Search for the cell housing the specified text and yield its (x, y) center coordinate. 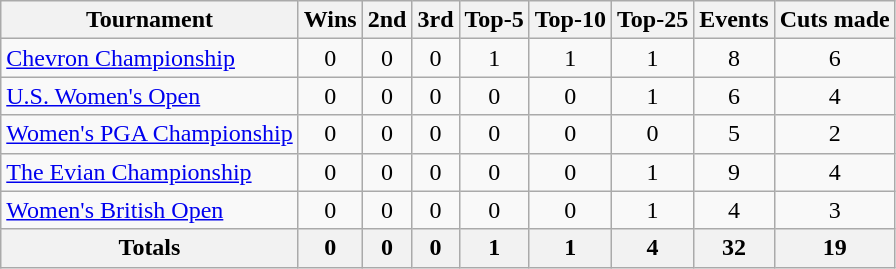
Women's PGA Championship (150, 134)
Totals (150, 248)
Chevron Championship (150, 58)
8 (734, 58)
Events (734, 20)
U.S. Women's Open (150, 96)
Cuts made (834, 20)
Wins (330, 20)
2 (834, 134)
9 (734, 172)
2nd (387, 20)
Tournament (150, 20)
The Evian Championship (150, 172)
3 (834, 210)
19 (834, 248)
Top-25 (652, 20)
5 (734, 134)
Women's British Open (150, 210)
3rd (436, 20)
Top-5 (494, 20)
Top-10 (570, 20)
32 (734, 248)
